From the cell containing the given text, extract its center point as [X, Y] coordinate. 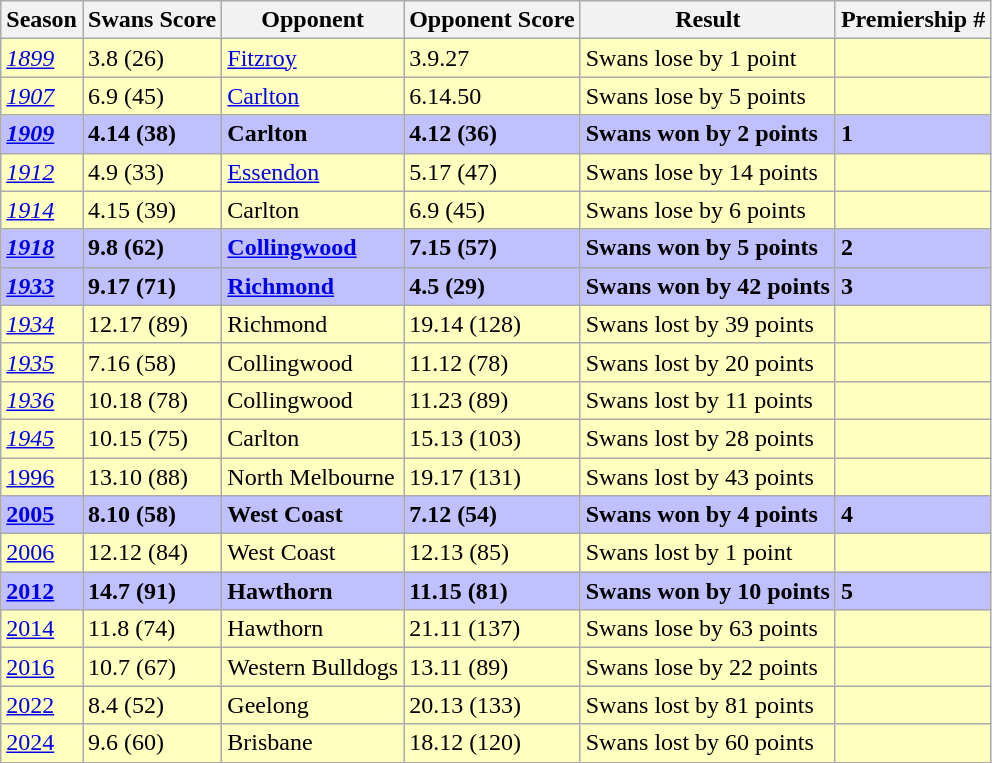
4.14 (38) [152, 134]
1899 [42, 58]
5.17 (47) [492, 172]
7.15 (57) [492, 248]
9.17 (71) [152, 286]
Swans lost by 60 points [708, 743]
Swans lost by 20 points [708, 362]
North Melbourne [313, 477]
1 [912, 134]
Swans lose by 6 points [708, 210]
19.14 (128) [492, 324]
Geelong [313, 705]
11.23 (89) [492, 400]
2024 [42, 743]
Swans Score [152, 20]
1914 [42, 210]
14.7 (91) [152, 591]
1909 [42, 134]
Swans lost by 1 point [708, 553]
3.9.27 [492, 58]
10.18 (78) [152, 400]
4 [912, 515]
15.13 (103) [492, 438]
2012 [42, 591]
4.12 (36) [492, 134]
10.7 (67) [152, 667]
Result [708, 20]
20.13 (133) [492, 705]
Swans lose by 63 points [708, 629]
Swans won by 4 points [708, 515]
Swans lose by 14 points [708, 172]
4.9 (33) [152, 172]
21.11 (137) [492, 629]
Opponent [313, 20]
2005 [42, 515]
12.13 (85) [492, 553]
7.16 (58) [152, 362]
1945 [42, 438]
1907 [42, 96]
2 [912, 248]
13.11 (89) [492, 667]
7.12 (54) [492, 515]
Swans lost by 28 points [708, 438]
Swans lost by 81 points [708, 705]
6.14.50 [492, 96]
10.15 (75) [152, 438]
4.15 (39) [152, 210]
8.4 (52) [152, 705]
Swans lost by 11 points [708, 400]
12.12 (84) [152, 553]
Swans lost by 39 points [708, 324]
8.10 (58) [152, 515]
Swans lose by 1 point [708, 58]
1936 [42, 400]
2016 [42, 667]
Fitzroy [313, 58]
Swans won by 10 points [708, 591]
1996 [42, 477]
Swans lose by 5 points [708, 96]
3.8 (26) [152, 58]
9.6 (60) [152, 743]
Brisbane [313, 743]
19.17 (131) [492, 477]
12.17 (89) [152, 324]
2006 [42, 553]
Swans won by 5 points [708, 248]
3 [912, 286]
Western Bulldogs [313, 667]
Swans lost by 43 points [708, 477]
1934 [42, 324]
2022 [42, 705]
Swans lose by 22 points [708, 667]
1912 [42, 172]
Swans won by 42 points [708, 286]
11.8 (74) [152, 629]
Essendon [313, 172]
1935 [42, 362]
1918 [42, 248]
Opponent Score [492, 20]
9.8 (62) [152, 248]
11.15 (81) [492, 591]
2014 [42, 629]
4.5 (29) [492, 286]
1933 [42, 286]
Swans won by 2 points [708, 134]
5 [912, 591]
Premiership # [912, 20]
11.12 (78) [492, 362]
Season [42, 20]
13.10 (88) [152, 477]
18.12 (120) [492, 743]
